Return the (x, y) coordinate for the center point of the cell that contains the specified text.  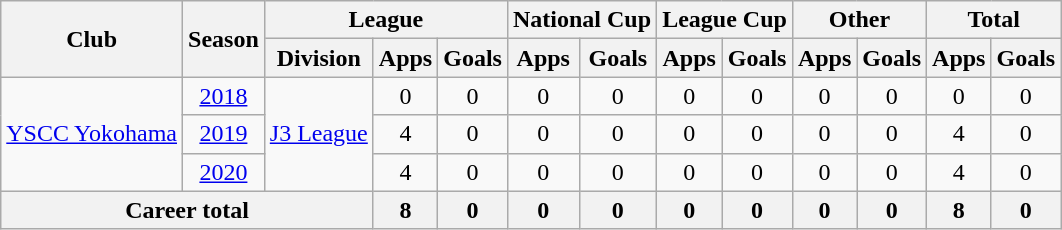
Club (92, 39)
Total (994, 20)
2019 (224, 134)
Other (859, 20)
2018 (224, 96)
2020 (224, 172)
J3 League (318, 134)
League Cup (725, 20)
Season (224, 39)
YSCC Yokohama (92, 134)
Career total (188, 210)
League (386, 20)
National Cup (582, 20)
Division (318, 58)
